Return [x, y] of the center of cell containing provided text 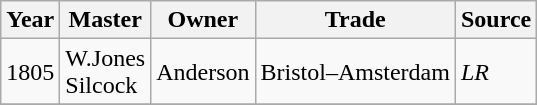
Trade [355, 20]
Anderson [203, 72]
Bristol–Amsterdam [355, 72]
Master [106, 20]
Source [496, 20]
Year [30, 20]
W.JonesSilcock [106, 72]
LR [496, 72]
1805 [30, 72]
Owner [203, 20]
